Scan for the cell matching the given text and deliver its [X, Y] coordinate at center. 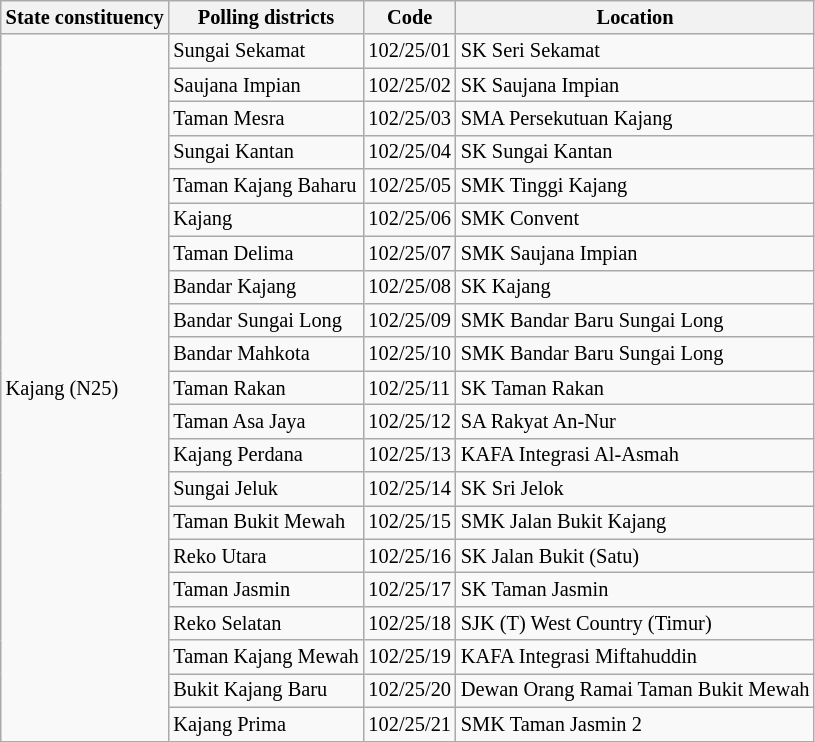
102/25/12 [410, 421]
Taman Bukit Mewah [266, 522]
Bandar Kajang [266, 287]
Taman Asa Jaya [266, 421]
102/25/04 [410, 152]
Bandar Sungai Long [266, 320]
102/25/17 [410, 589]
102/25/13 [410, 455]
102/25/19 [410, 657]
Polling districts [266, 17]
Kajang Perdana [266, 455]
Taman Mesra [266, 118]
102/25/20 [410, 690]
102/25/09 [410, 320]
Sungai Kantan [266, 152]
SMK Taman Jasmin 2 [635, 724]
Kajang Prima [266, 724]
102/25/11 [410, 388]
102/25/01 [410, 51]
Saujana Impian [266, 85]
Taman Jasmin [266, 589]
102/25/05 [410, 186]
SMK Convent [635, 219]
SK Sri Jelok [635, 489]
Taman Kajang Baharu [266, 186]
SMK Tinggi Kajang [635, 186]
102/25/18 [410, 623]
Bandar Mahkota [266, 354]
102/25/07 [410, 253]
Taman Kajang Mewah [266, 657]
Sungai Jeluk [266, 489]
Bukit Kajang Baru [266, 690]
Sungai Sekamat [266, 51]
102/25/02 [410, 85]
SMA Persekutuan Kajang [635, 118]
SMK Saujana Impian [635, 253]
102/25/15 [410, 522]
SJK (T) West Country (Timur) [635, 623]
SMK Jalan Bukit Kajang [635, 522]
102/25/16 [410, 556]
Reko Selatan [266, 623]
SK Taman Rakan [635, 388]
Kajang (N25) [85, 388]
Reko Utara [266, 556]
102/25/08 [410, 287]
KAFA Integrasi Miftahuddin [635, 657]
Dewan Orang Ramai Taman Bukit Mewah [635, 690]
SK Kajang [635, 287]
102/25/21 [410, 724]
SK Seri Sekamat [635, 51]
Taman Rakan [266, 388]
Kajang [266, 219]
SK Sungai Kantan [635, 152]
SK Taman Jasmin [635, 589]
KAFA Integrasi Al-Asmah [635, 455]
State constituency [85, 17]
102/25/06 [410, 219]
102/25/14 [410, 489]
102/25/10 [410, 354]
Code [410, 17]
SK Saujana Impian [635, 85]
Location [635, 17]
SK Jalan Bukit (Satu) [635, 556]
102/25/03 [410, 118]
SA Rakyat An-Nur [635, 421]
Taman Delima [266, 253]
